Search for the cell housing the specified text and yield its (X, Y) center coordinate. 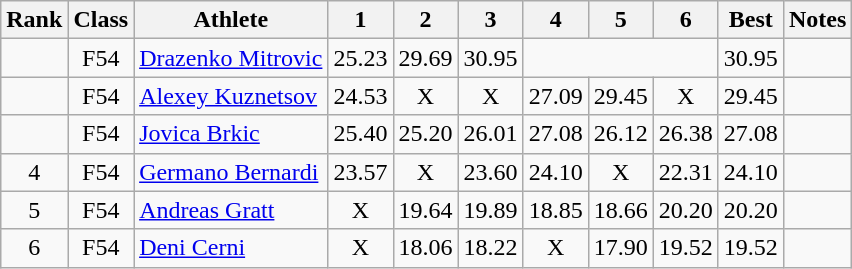
26.38 (686, 134)
Deni Cerni (231, 248)
19.89 (490, 210)
1 (360, 20)
Best (750, 20)
Germano Bernardi (231, 172)
18.66 (620, 210)
18.85 (556, 210)
26.01 (490, 134)
3 (490, 20)
23.57 (360, 172)
23.60 (490, 172)
29.69 (426, 58)
17.90 (620, 248)
24.53 (360, 96)
18.06 (426, 248)
25.23 (360, 58)
25.40 (360, 134)
25.20 (426, 134)
Drazenko Mitrovic (231, 58)
Andreas Gratt (231, 210)
2 (426, 20)
Athlete (231, 20)
22.31 (686, 172)
Notes (817, 20)
Rank (34, 20)
Alexey Kuznetsov (231, 96)
Jovica Brkic (231, 134)
Class (101, 20)
27.09 (556, 96)
19.64 (426, 210)
18.22 (490, 248)
26.12 (620, 134)
